For the text-containing cell, return its midpoint in [X, Y] coordinate format. 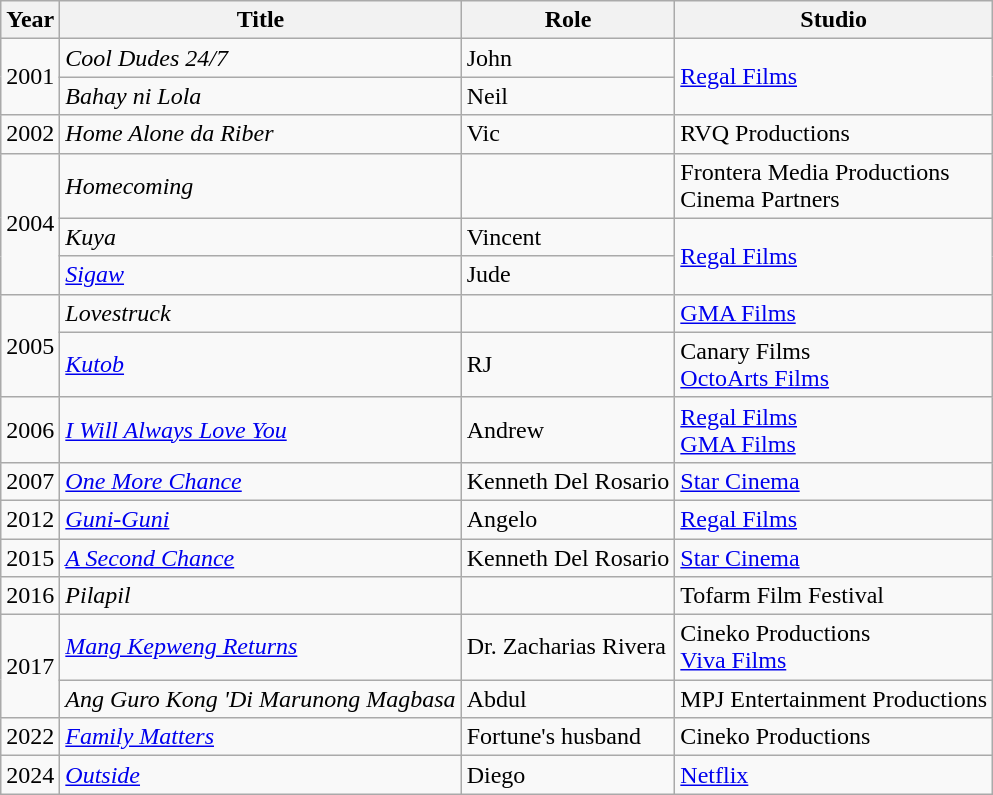
Homecoming [260, 186]
Jude [568, 275]
2007 [30, 481]
Family Matters [260, 737]
Role [568, 20]
2015 [30, 557]
Kuya [260, 237]
Frontera Media ProductionsCinema Partners [834, 186]
A Second Chance [260, 557]
John [568, 58]
Andrew [568, 430]
2006 [30, 430]
Canary FilmsOctoArts Films [834, 364]
Guni-Guni [260, 519]
Abdul [568, 699]
2001 [30, 77]
Title [260, 20]
RVQ Productions [834, 134]
Diego [568, 775]
Cool Dudes 24/7 [260, 58]
Year [30, 20]
Mang Kepweng Returns [260, 648]
Angelo [568, 519]
Ang Guro Kong 'Di Marunong Magbasa [260, 699]
Studio [834, 20]
2012 [30, 519]
2024 [30, 775]
Cineko ProductionsViva Films [834, 648]
Outside [260, 775]
Sigaw [260, 275]
Fortune's husband [568, 737]
RJ [568, 364]
One More Chance [260, 481]
Neil [568, 96]
2022 [30, 737]
Vic [568, 134]
2004 [30, 224]
Kutob [260, 364]
2016 [30, 596]
Pilapil [260, 596]
Cineko Productions [834, 737]
MPJ Entertainment Productions [834, 699]
GMA Films [834, 313]
Vincent [568, 237]
Dr. Zacharias Rivera [568, 648]
2002 [30, 134]
Regal FilmsGMA Films [834, 430]
Netflix [834, 775]
Home Alone da Riber [260, 134]
2017 [30, 666]
Tofarm Film Festival [834, 596]
I Will Always Love You [260, 430]
Lovestruck [260, 313]
Bahay ni Lola [260, 96]
2005 [30, 346]
